Identify which cell holds the provided text, then report its [X, Y] central coordinate. 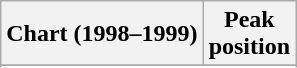
Chart (1998–1999) [102, 34]
Peakposition [249, 34]
